Detect which cell encompasses the target text, then output its [X, Y] center coordinate. 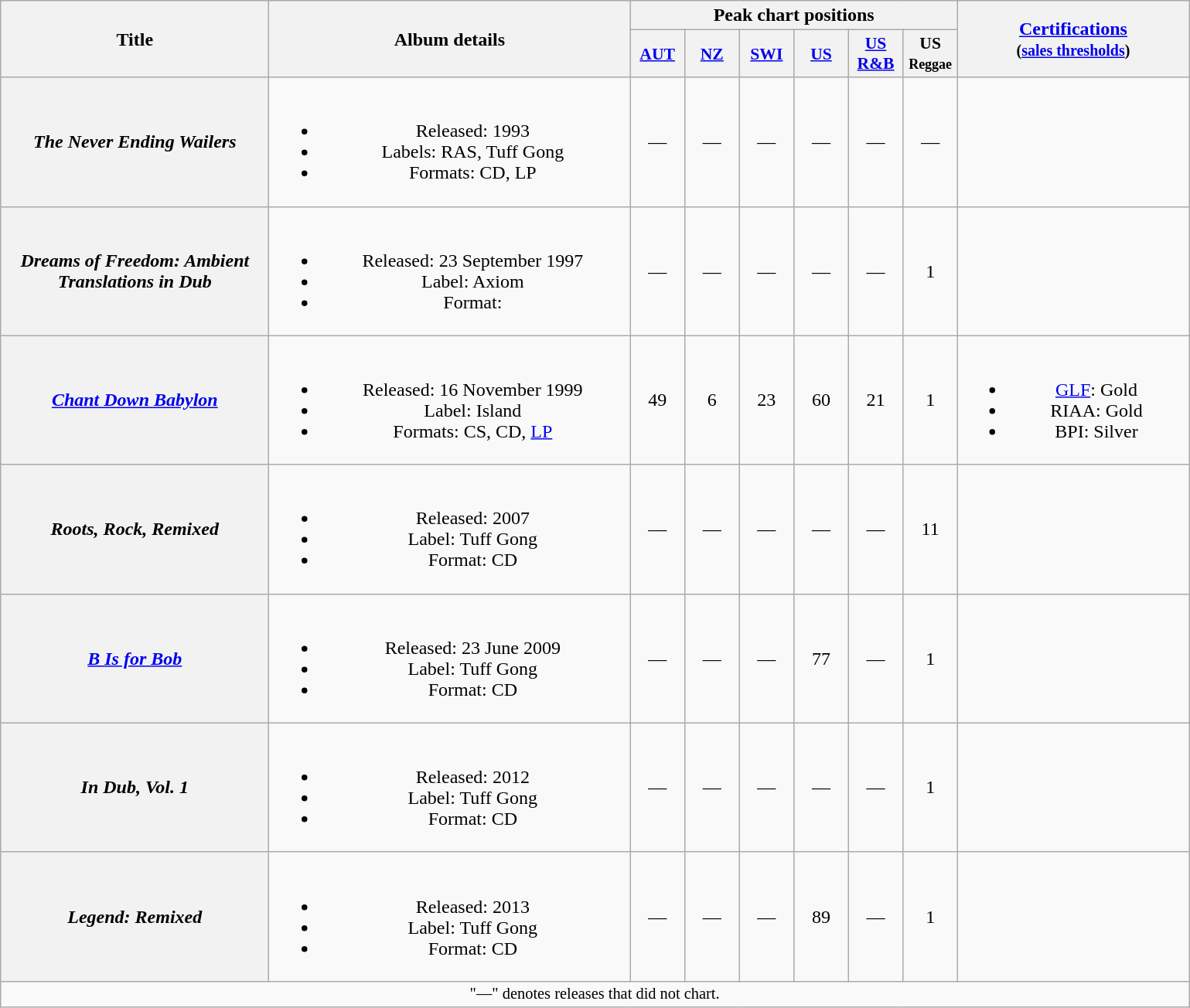
Released: 2012Label: Tuff GongFormat: CD [450, 787]
GLF: GoldRIAA: GoldBPI: Silver [1073, 400]
Album details [450, 39]
The Never Ending Wailers [135, 142]
SWI [767, 54]
Released: 23 June 2009Label: Tuff GongFormat: CD [450, 659]
Released: 1993Labels: RAS, Tuff GongFormats: CD, LP [450, 142]
Dreams of Freedom: Ambient Translations in Dub [135, 271]
Roots, Rock, Remixed [135, 529]
US Reggae [931, 54]
49 [657, 400]
60 [821, 400]
US [821, 54]
Certifications(sales thresholds) [1073, 39]
Released: 23 September 1997Label: AxiomFormat: [450, 271]
Released: 16 November 1999Label: IslandFormats: CS, CD, LP [450, 400]
Legend: Remixed [135, 917]
NZ [711, 54]
"—" denotes releases that did not chart. [595, 994]
B Is for Bob [135, 659]
AUT [657, 54]
89 [821, 917]
Released: 2013Label: Tuff GongFormat: CD [450, 917]
77 [821, 659]
In Dub, Vol. 1 [135, 787]
23 [767, 400]
Title [135, 39]
Released: 2007Label: Tuff GongFormat: CD [450, 529]
21 [875, 400]
6 [711, 400]
11 [931, 529]
USR&B [875, 54]
Peak chart positions [794, 15]
Chant Down Babylon [135, 400]
